From the cell containing the given text, extract its center point as [X, Y] coordinate. 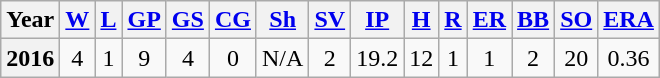
SV [330, 20]
R [453, 20]
ER [489, 20]
N/A [282, 58]
SO [576, 20]
Sh [282, 20]
BB [534, 20]
IP [378, 20]
ERA [629, 20]
CG [232, 20]
W [78, 20]
2016 [30, 58]
12 [422, 58]
Year [30, 20]
GP [144, 20]
L [108, 20]
0.36 [629, 58]
19.2 [378, 58]
0 [232, 58]
9 [144, 58]
20 [576, 58]
GS [188, 20]
H [422, 20]
